Search for the cell housing the specified text and yield its (X, Y) center coordinate. 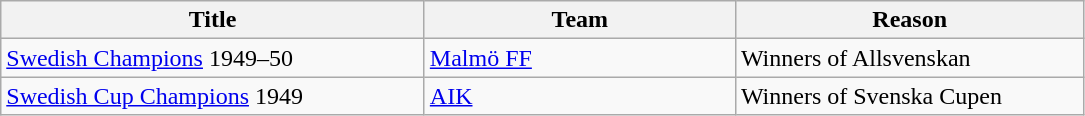
Winners of Allsvenskan (910, 58)
Reason (910, 20)
Malmö FF (580, 58)
AIK (580, 96)
Swedish Cup Champions 1949 (213, 96)
Team (580, 20)
Swedish Champions 1949–50 (213, 58)
Title (213, 20)
Winners of Svenska Cupen (910, 96)
